Determine the [X, Y] coordinate at the center of the cell enclosing the given text.  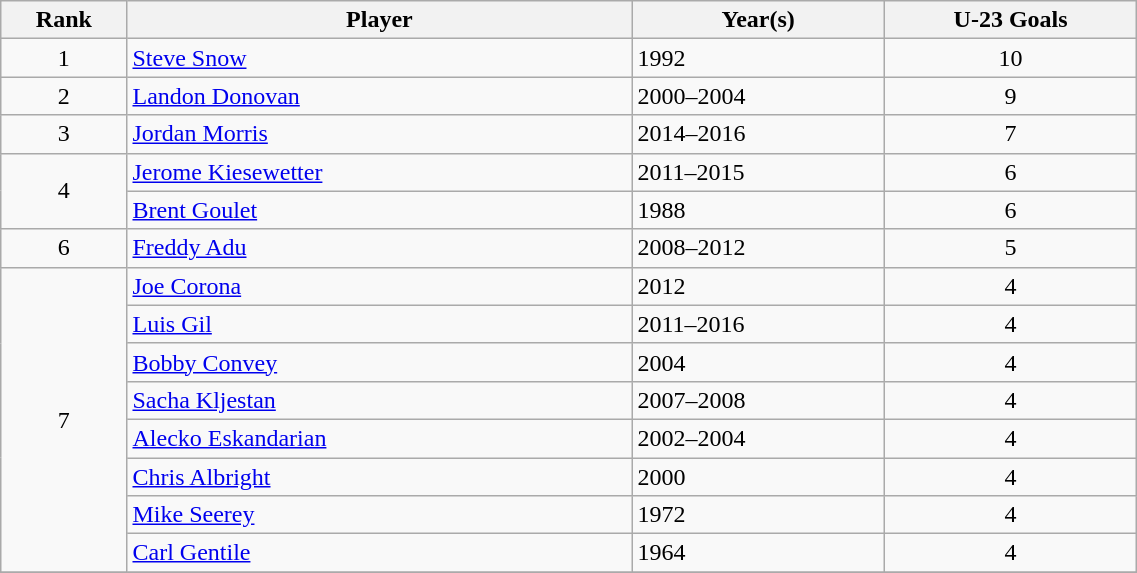
2012 [758, 286]
Rank [64, 20]
1 [64, 58]
Alecko Eskandarian [380, 438]
Player [380, 20]
2000 [758, 477]
1992 [758, 58]
10 [1010, 58]
Freddy Adu [380, 248]
Luis Gil [380, 324]
2011–2015 [758, 172]
U-23 Goals [1010, 20]
Chris Albright [380, 477]
Bobby Convey [380, 362]
2011–2016 [758, 324]
1972 [758, 515]
Landon Donovan [380, 96]
2014–2016 [758, 134]
2002–2004 [758, 438]
3 [64, 134]
9 [1010, 96]
Jerome Kiesewetter [380, 172]
Brent Goulet [380, 210]
2007–2008 [758, 400]
1988 [758, 210]
Carl Gentile [380, 553]
Sacha Kljestan [380, 400]
2000–2004 [758, 96]
1964 [758, 553]
Mike Seerey [380, 515]
2008–2012 [758, 248]
2 [64, 96]
Joe Corona [380, 286]
Year(s) [758, 20]
2004 [758, 362]
Jordan Morris [380, 134]
Steve Snow [380, 58]
5 [1010, 248]
